Identify which cell holds the provided text, then report its (x, y) central coordinate. 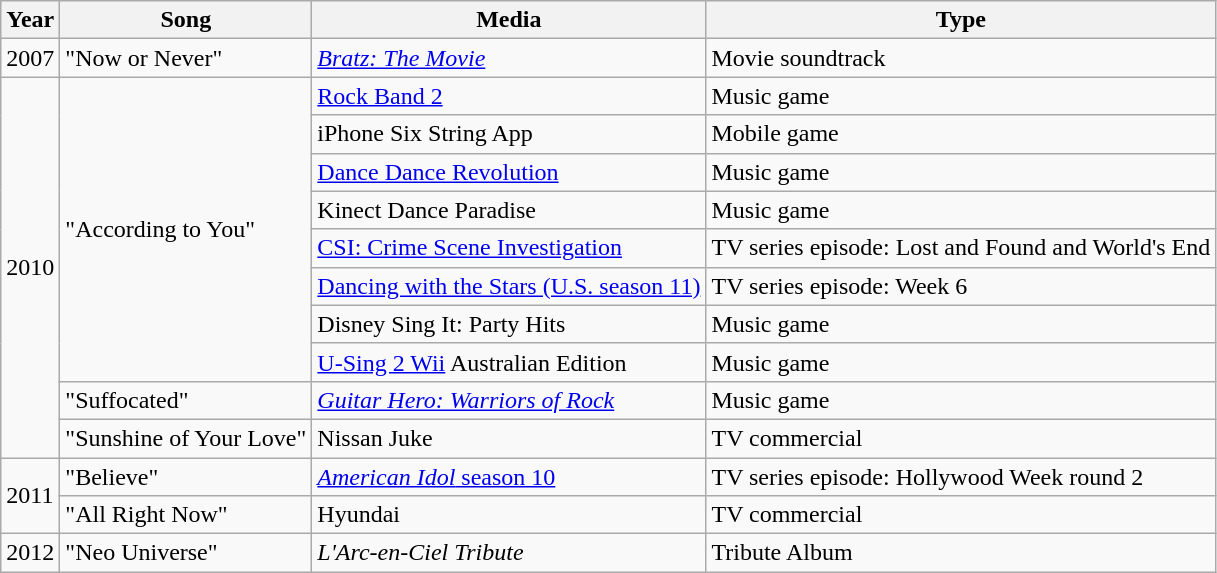
"According to You" (186, 229)
Type (961, 20)
2011 (30, 496)
Mobile game (961, 134)
"Neo Universe" (186, 553)
U-Sing 2 Wii Australian Edition (509, 362)
Rock Band 2 (509, 96)
Dance Dance Revolution (509, 172)
Guitar Hero: Warriors of Rock (509, 400)
Dancing with the Stars (U.S. season 11) (509, 286)
2012 (30, 553)
Tribute Album (961, 553)
TV series episode: Hollywood Week round 2 (961, 477)
Year (30, 20)
"Now or Never" (186, 58)
iPhone Six String App (509, 134)
"Suffocated" (186, 400)
Bratz: The Movie (509, 58)
TV series episode: Lost and Found and World's End (961, 248)
"All Right Now" (186, 515)
TV series episode: Week 6 (961, 286)
L'Arc-en-Ciel Tribute (509, 553)
Nissan Juke (509, 438)
Hyundai (509, 515)
2007 (30, 58)
American Idol season 10 (509, 477)
Media (509, 20)
Kinect Dance Paradise (509, 210)
2010 (30, 268)
"Sunshine of Your Love" (186, 438)
Disney Sing It: Party Hits (509, 324)
Movie soundtrack (961, 58)
CSI: Crime Scene Investigation (509, 248)
"Believe" (186, 477)
Song (186, 20)
